Return the (x, y) coordinate for the center point of the cell that contains the specified text.  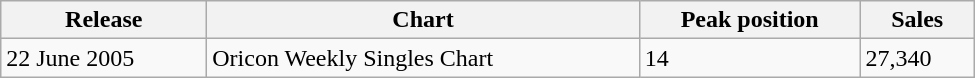
Sales (917, 20)
Oricon Weekly Singles Chart (424, 58)
14 (750, 58)
27,340 (917, 58)
22 June 2005 (104, 58)
Release (104, 20)
Peak position (750, 20)
Chart (424, 20)
